From the cell containing the given text, extract its center point as (x, y) coordinate. 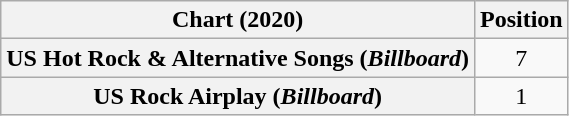
Position (521, 20)
7 (521, 58)
Chart (2020) (238, 20)
US Rock Airplay (Billboard) (238, 96)
US Hot Rock & Alternative Songs (Billboard) (238, 58)
1 (521, 96)
